Search for the cell housing the specified text and yield its [x, y] center coordinate. 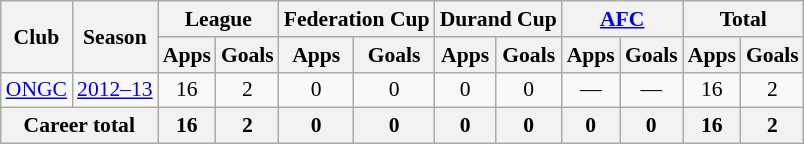
ONGC [36, 90]
League [218, 19]
2012–13 [115, 90]
Durand Cup [498, 19]
Federation Cup [357, 19]
Club [36, 36]
AFC [622, 19]
Career total [80, 126]
Season [115, 36]
Total [744, 19]
